Capture the cell that displays the provided text and extract its [X, Y] central coordinate. 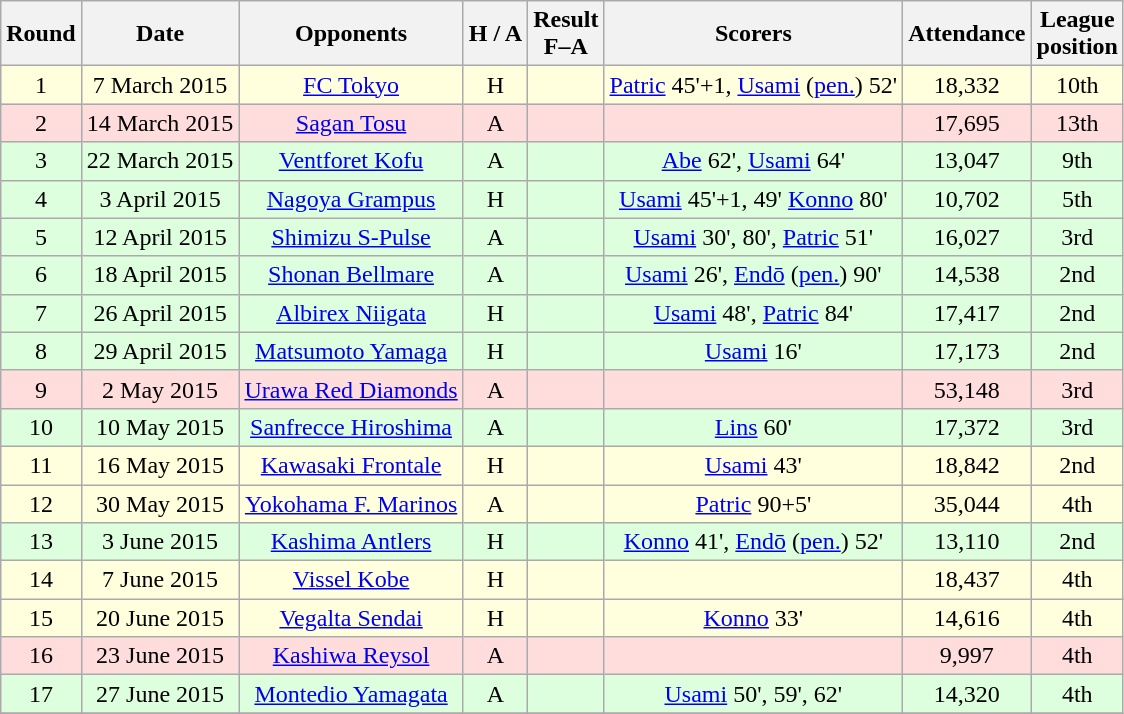
14,538 [967, 275]
Usami 16' [754, 351]
9th [1077, 161]
15 [41, 618]
Konno 41', Endō (pen.) 52' [754, 542]
16 [41, 656]
26 April 2015 [160, 313]
5 [41, 237]
22 March 2015 [160, 161]
3 June 2015 [160, 542]
18,842 [967, 465]
3 April 2015 [160, 199]
Vegalta Sendai [351, 618]
Urawa Red Diamonds [351, 389]
Round [41, 34]
Leagueposition [1077, 34]
Nagoya Grampus [351, 199]
Patric 90+5' [754, 503]
Date [160, 34]
Konno 33' [754, 618]
7 [41, 313]
Usami 45'+1, 49' Konno 80' [754, 199]
Usami 50', 59', 62' [754, 694]
Matsumoto Yamaga [351, 351]
16,027 [967, 237]
10 May 2015 [160, 427]
17 [41, 694]
Kashiwa Reysol [351, 656]
Sagan Tosu [351, 123]
3 [41, 161]
9,997 [967, 656]
27 June 2015 [160, 694]
10th [1077, 85]
53,148 [967, 389]
Kashima Antlers [351, 542]
8 [41, 351]
H / A [495, 34]
Montedio Yamagata [351, 694]
Albirex Niigata [351, 313]
13 [41, 542]
Patric 45'+1, Usami (pen.) 52' [754, 85]
23 June 2015 [160, 656]
13,047 [967, 161]
29 April 2015 [160, 351]
7 March 2015 [160, 85]
10,702 [967, 199]
Kawasaki Frontale [351, 465]
FC Tokyo [351, 85]
12 April 2015 [160, 237]
12 [41, 503]
17,372 [967, 427]
30 May 2015 [160, 503]
2 May 2015 [160, 389]
6 [41, 275]
Usami 43' [754, 465]
11 [41, 465]
Shonan Bellmare [351, 275]
Sanfrecce Hiroshima [351, 427]
9 [41, 389]
4 [41, 199]
20 June 2015 [160, 618]
18,332 [967, 85]
17,173 [967, 351]
7 June 2015 [160, 580]
14,320 [967, 694]
35,044 [967, 503]
Attendance [967, 34]
10 [41, 427]
18 April 2015 [160, 275]
Usami 48', Patric 84' [754, 313]
13,110 [967, 542]
Abe 62', Usami 64' [754, 161]
Ventforet Kofu [351, 161]
13th [1077, 123]
14,616 [967, 618]
17,695 [967, 123]
5th [1077, 199]
18,437 [967, 580]
14 [41, 580]
17,417 [967, 313]
Lins 60' [754, 427]
Usami 26', Endō (pen.) 90' [754, 275]
Vissel Kobe [351, 580]
1 [41, 85]
Yokohama F. Marinos [351, 503]
Scorers [754, 34]
14 March 2015 [160, 123]
2 [41, 123]
Opponents [351, 34]
16 May 2015 [160, 465]
Usami 30', 80', Patric 51' [754, 237]
Shimizu S-Pulse [351, 237]
ResultF–A [566, 34]
